Provide the (X, Y) coordinate of the cell's center where the given text is located.  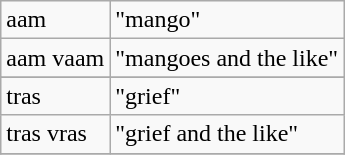
"grief and the like" (227, 134)
aam vaam (56, 58)
tras vras (56, 134)
tras (56, 96)
"mangoes and the like" (227, 58)
"mango" (227, 20)
aam (56, 20)
"grief" (227, 96)
